Output the [x, y] coordinate of the center of the cell containing the given text.  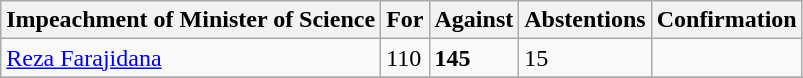
110 [405, 58]
Against [474, 20]
Abstentions [585, 20]
145 [474, 58]
Impeachment of Minister of Science [191, 20]
15 [585, 58]
Reza Farajidana [191, 58]
For [405, 20]
Confirmation [726, 20]
